Locate the cell with the specified text and output its (X, Y) center coordinate. 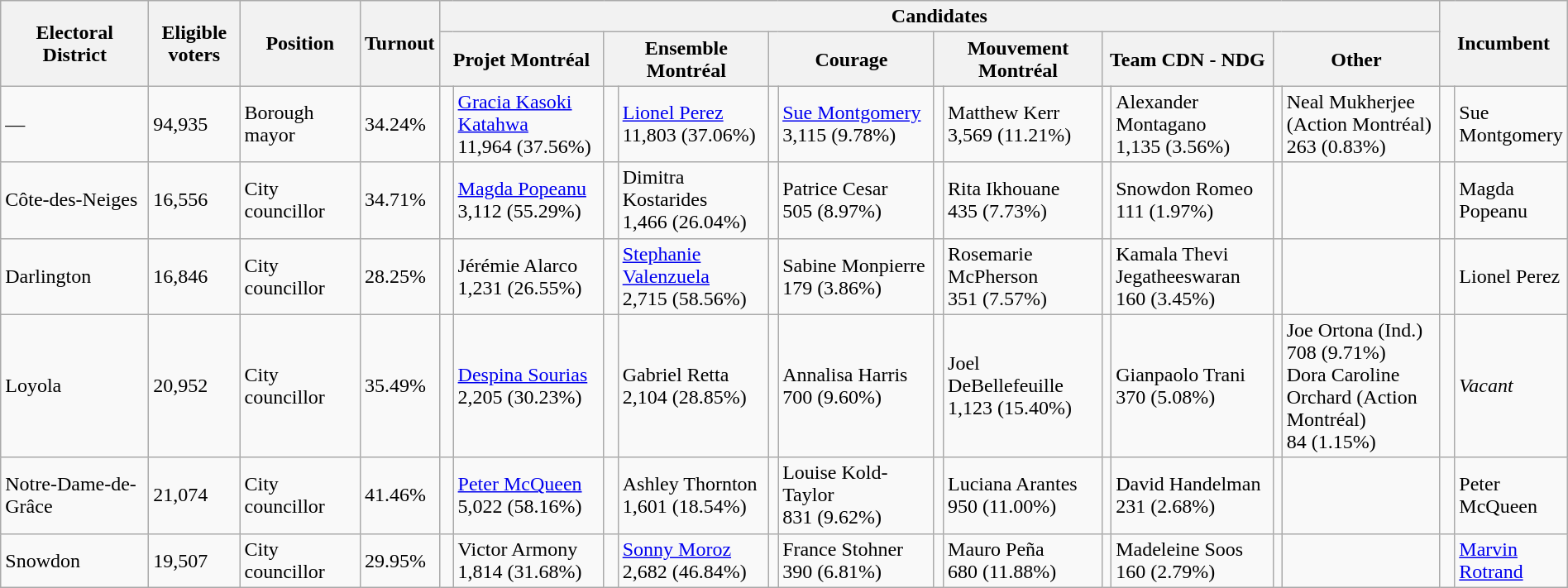
Gabriel Retta 2,104 (28.85%) (693, 385)
Joel DeBellefeuille 1,123 (15.40%) (1023, 385)
Madeleine Soos 160 (2.79%) (1193, 561)
Vacant (1511, 385)
David Handelman 231 (2.68%) (1193, 495)
Darlington (74, 276)
94,935 (194, 124)
Annalisa Harris 700 (9.60%) (857, 385)
Gracia Kasoki Katahwa 11,964 (37.56%) (528, 124)
— (74, 124)
29.95% (399, 561)
Luciana Arantes 950 (11.00%) (1023, 495)
Ensemble Montréal (686, 60)
Côte-des-Neiges (74, 200)
Peter McQueen (1511, 495)
16,846 (194, 276)
Electoral District (74, 43)
Matthew Kerr 3,569 (11.21%) (1023, 124)
Despina Sourias 2,205 (30.23%) (528, 385)
Sabine Monpierre 179 (3.86%) (857, 276)
34.71% (399, 200)
Mauro Peña 680 (11.88%) (1023, 561)
Louise Kold-Taylor 831 (9.62%) (857, 495)
Kamala Thevi Jegatheeswaran 160 (3.45%) (1193, 276)
Snowdon (74, 561)
Other (1356, 60)
Rosemarie McPherson 351 (7.57%) (1023, 276)
Team CDN - NDG (1188, 60)
Rita Ikhouane 435 (7.73%) (1023, 200)
Sue Montgomery (1511, 124)
Eligible voters (194, 43)
Lionel Perez (1511, 276)
Lionel Perez 11,803 (37.06%) (693, 124)
Courage (852, 60)
16,556 (194, 200)
Borough mayor (299, 124)
Stephanie Valenzuela 2,715 (58.56%) (693, 276)
Magda Popeanu 3,112 (55.29%) (528, 200)
Magda Popeanu (1511, 200)
21,074 (194, 495)
Neal Mukherjee (Action Montréal) 263 (0.83%) (1361, 124)
20,952 (194, 385)
35.49% (399, 385)
Alexander Montagano 1,135 (3.56%) (1193, 124)
Projet Montréal (521, 60)
Joe Ortona (Ind.) 708 (9.71%)Dora Caroline Orchard (Action Montréal)84 (1.15%) (1361, 385)
Gianpaolo Trani 370 (5.08%) (1193, 385)
19,507 (194, 561)
28.25% (399, 276)
Peter McQueen 5,022 (58.16%) (528, 495)
Incumbent (1503, 43)
France Stohner 390 (6.81%) (857, 561)
Patrice Cesar 505 (8.97%) (857, 200)
Notre-Dame-de-Grâce (74, 495)
41.46% (399, 495)
Marvin Rotrand (1511, 561)
Sue Montgomery 3,115 (9.78%) (857, 124)
Loyola (74, 385)
Turnout (399, 43)
34.24% (399, 124)
Ashley Thornton 1,601 (18.54%) (693, 495)
Snowdon Romeo 111 (1.97%) (1193, 200)
Victor Armony 1,814 (31.68%) (528, 561)
Candidates (939, 17)
Dimitra Kostarides 1,466 (26.04%) (693, 200)
Jérémie Alarco 1,231 (26.55%) (528, 276)
Sonny Moroz 2,682 (46.84%) (693, 561)
Position (299, 43)
Mouvement Montréal (1017, 60)
